Return [X, Y] of the center of cell containing provided text 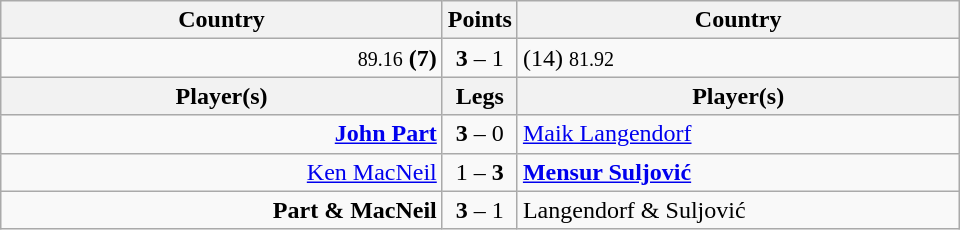
Ken MacNeil [222, 172]
Mensur Suljović [738, 172]
Legs [480, 96]
Maik Langendorf [738, 134]
Points [480, 20]
1 – 3 [480, 172]
3 – 0 [480, 134]
Langendorf & Suljović [738, 210]
89.16 (7) [222, 58]
John Part [222, 134]
Part & MacNeil [222, 210]
(14) 81.92 [738, 58]
